Capture the cell that displays the provided text and extract its (X, Y) central coordinate. 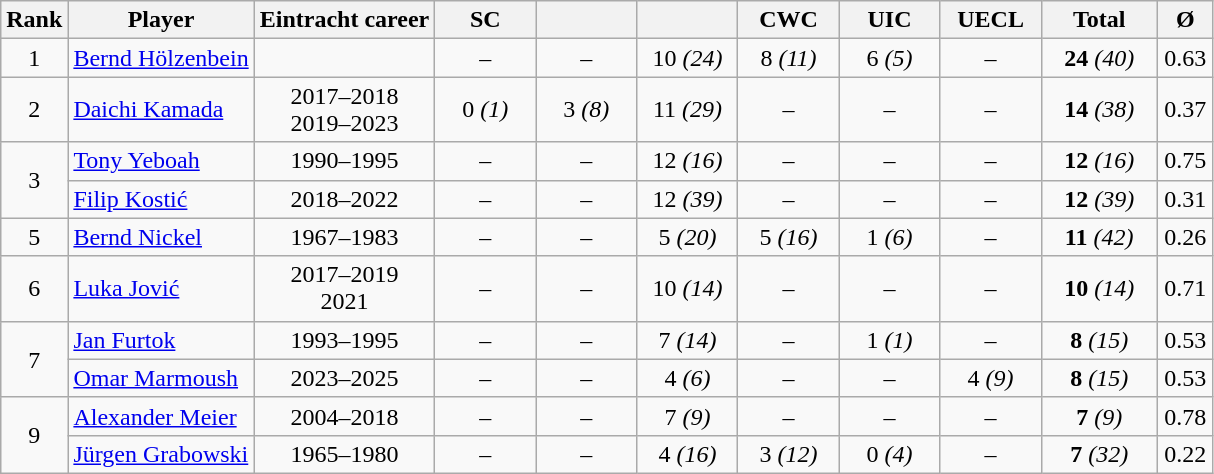
1 (34, 58)
2018–2022 (344, 199)
SC (486, 20)
Jürgen Grabowski (161, 454)
2017–20182019–2023 (344, 110)
Total (1099, 20)
Rank (34, 20)
CWC (788, 20)
2023–2025 (344, 378)
24 (40) (1099, 58)
UIC (890, 20)
0.37 (1185, 110)
0.71 (1185, 288)
0.63 (1185, 58)
8 (11) (788, 58)
1965–1980 (344, 454)
2 (34, 110)
Omar Marmoush (161, 378)
4 (16) (688, 454)
UECL (990, 20)
6 (5) (890, 58)
0.22 (1185, 454)
0 (1) (486, 110)
10 (24) (688, 58)
5 (16) (788, 237)
3 (12) (788, 454)
2017–20192021 (344, 288)
5 (34, 237)
4 (9) (990, 378)
0.75 (1185, 161)
3 (8) (586, 110)
7 (14) (688, 340)
14 (38) (1099, 110)
0 (4) (890, 454)
Tony Yeboah (161, 161)
Jan Furtok (161, 340)
11 (29) (688, 110)
1 (1) (890, 340)
Bernd Nickel (161, 237)
Filip Kostić (161, 199)
Bernd Hölzenbein (161, 58)
0.26 (1185, 237)
7 (32) (1099, 454)
0.78 (1185, 416)
Player (161, 20)
Ø (1185, 20)
Eintracht career (344, 20)
Alexander Meier (161, 416)
Daichi Kamada (161, 110)
2004–2018 (344, 416)
1967–1983 (344, 237)
11 (42) (1099, 237)
1990–1995 (344, 161)
1993–1995 (344, 340)
4 (6) (688, 378)
1 (6) (890, 237)
0.31 (1185, 199)
6 (34, 288)
9 (34, 435)
7 (34, 359)
3 (34, 180)
Luka Jović (161, 288)
5 (20) (688, 237)
